From the cell containing the given text, extract its center point as [x, y] coordinate. 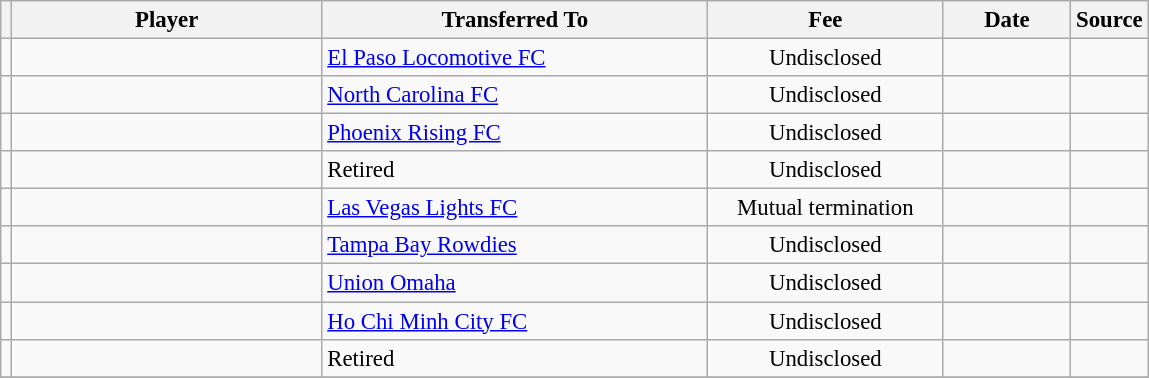
North Carolina FC [515, 95]
Player [166, 20]
Phoenix Rising FC [515, 133]
Transferred To [515, 20]
Fee [826, 20]
Las Vegas Lights FC [515, 208]
Union Omaha [515, 283]
Source [1110, 20]
Date [1007, 20]
Mutual termination [826, 208]
El Paso Locomotive FC [515, 58]
Ho Chi Minh City FC [515, 321]
Tampa Bay Rowdies [515, 245]
